Return the [X, Y] coordinate for the center point of the cell that contains the specified text.  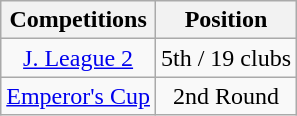
2nd Round [226, 96]
5th / 19 clubs [226, 58]
Emperor's Cup [78, 96]
J. League 2 [78, 58]
Competitions [78, 20]
Position [226, 20]
